Locate the cell with the specified text and output its [x, y] center coordinate. 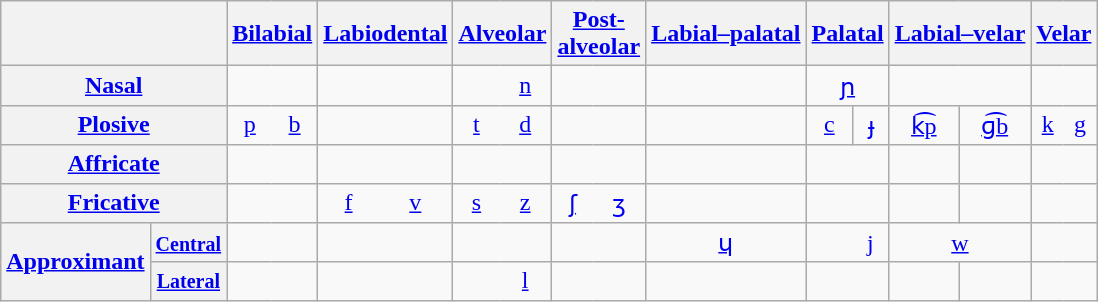
Fricative [114, 203]
l [526, 281]
Bilabial [272, 34]
k͡p [924, 125]
Post-alveolar [599, 34]
ɟ [872, 125]
t [476, 125]
f [348, 203]
ʃ [572, 203]
v [416, 203]
Labiodental [386, 34]
ɥ [726, 243]
w [960, 243]
Central [188, 243]
Labial–velar [960, 34]
Palatal [848, 34]
b [295, 125]
k [1048, 125]
Approximant [76, 262]
ɲ [848, 86]
j [872, 243]
g [1080, 125]
Lateral [188, 281]
s [476, 203]
d [526, 125]
Plosive [114, 125]
ʒ [619, 203]
p [250, 125]
Labial–palatal [726, 34]
Nasal [114, 86]
Velar [1064, 34]
ɡ͡b [995, 125]
n [526, 86]
Affricate [114, 164]
z [526, 203]
c [830, 125]
Alveolar [502, 34]
